Find where the given text appears and provide that cell's center as (X, Y) coordinate. 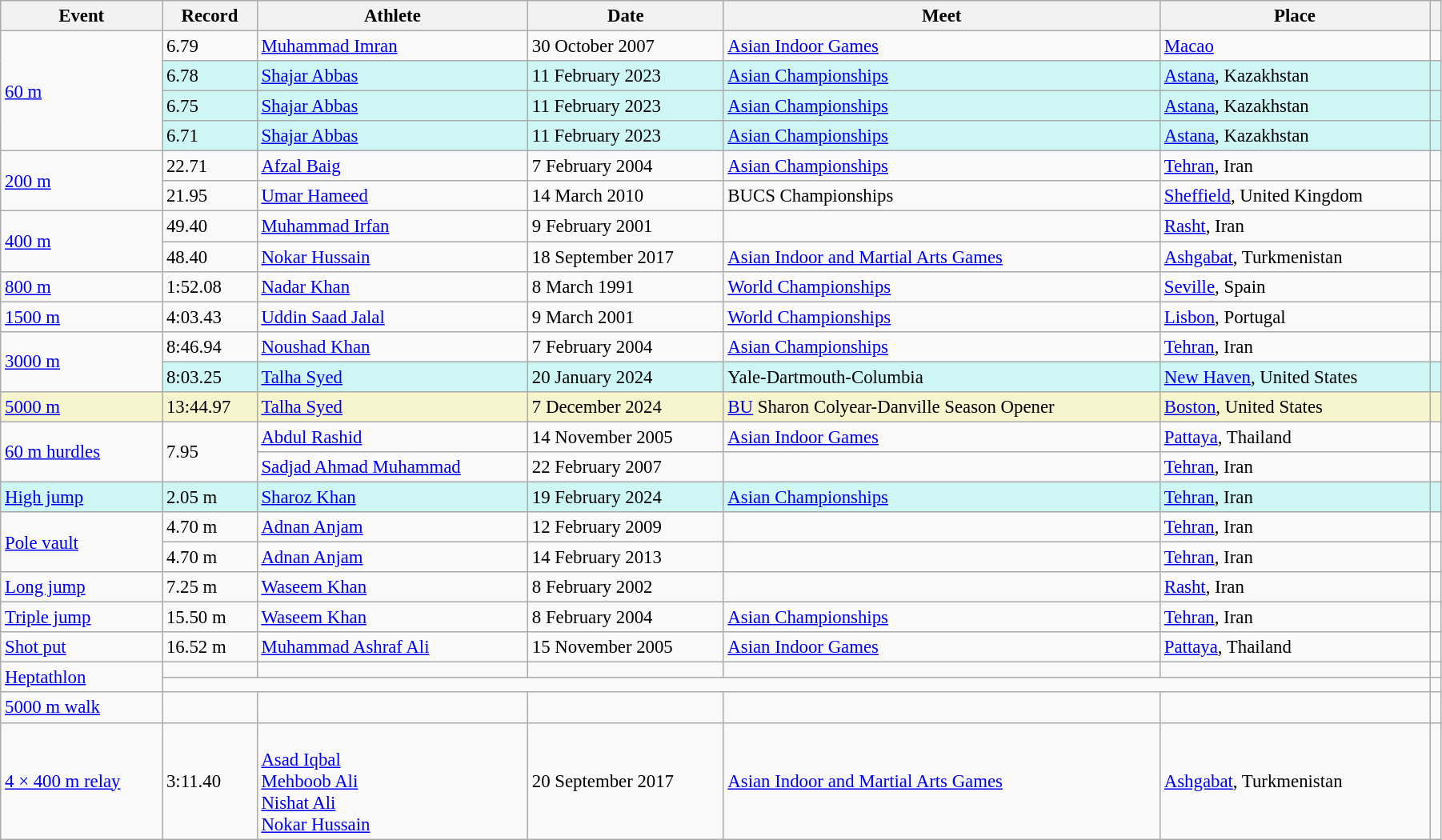
Nokar Hussain (392, 257)
Date (626, 16)
Muhammad Imran (392, 46)
Shot put (82, 647)
7 December 2024 (626, 407)
20 January 2024 (626, 377)
48.40 (210, 257)
7.95 (210, 451)
200 m (82, 181)
BUCS Championships (941, 196)
4 × 400 m relay (82, 781)
5000 m walk (82, 708)
Event (82, 16)
4:03.43 (210, 317)
Seville, Spain (1295, 286)
15.50 m (210, 618)
Yale-Dartmouth-Columbia (941, 377)
16.52 m (210, 647)
19 February 2024 (626, 497)
49.40 (210, 226)
Nadar Khan (392, 286)
5000 m (82, 407)
9 February 2001 (626, 226)
Meet (941, 16)
Noushad Khan (392, 346)
800 m (82, 286)
High jump (82, 497)
Long jump (82, 587)
8:03.25 (210, 377)
Macao (1295, 46)
15 November 2005 (626, 647)
7.25 m (210, 587)
18 September 2017 (626, 257)
Muhammad Irfan (392, 226)
Abdul Rashid (392, 437)
14 March 2010 (626, 196)
1:52.08 (210, 286)
6.71 (210, 136)
Lisbon, Portugal (1295, 317)
Athlete (392, 16)
Boston, United States (1295, 407)
13:44.97 (210, 407)
3000 m (82, 362)
Muhammad Ashraf Ali (392, 647)
Asad IqbalMehboob AliNishat AliNokar Hussain (392, 781)
BU Sharon Colyear-Danville Season Opener (941, 407)
8 February 2002 (626, 587)
8 March 1991 (626, 286)
8 February 2004 (626, 618)
3:11.40 (210, 781)
Triple jump (82, 618)
21.95 (210, 196)
14 February 2013 (626, 558)
Pole vault (82, 542)
8:46.94 (210, 346)
Sadjad Ahmad Muhammad (392, 467)
New Haven, United States (1295, 377)
12 February 2009 (626, 527)
Sheffield, United Kingdom (1295, 196)
Heptathlon (82, 678)
Umar Hameed (392, 196)
60 m (82, 91)
Place (1295, 16)
22 February 2007 (626, 467)
6.75 (210, 106)
Afzal Baig (392, 166)
14 November 2005 (626, 437)
30 October 2007 (626, 46)
2.05 m (210, 497)
20 September 2017 (626, 781)
Sharoz Khan (392, 497)
Record (210, 16)
Uddin Saad Jalal (392, 317)
60 m hurdles (82, 451)
22.71 (210, 166)
6.79 (210, 46)
6.78 (210, 76)
1500 m (82, 317)
400 m (82, 242)
9 March 2001 (626, 317)
